Determine the [X, Y] coordinate at the center of the cell enclosing the given text.  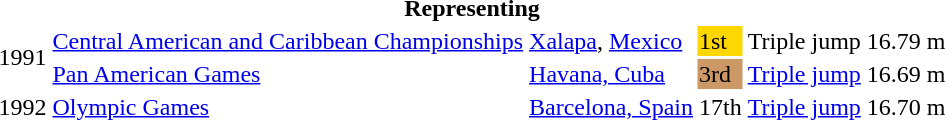
Havana, Cuba [612, 74]
3rd [721, 74]
Xalapa, Mexico [612, 41]
1st [721, 41]
Central American and Caribbean Championships [288, 41]
Pan American Games [288, 74]
